Extract the [X, Y] coordinate from the center of the cell holding the provided text.  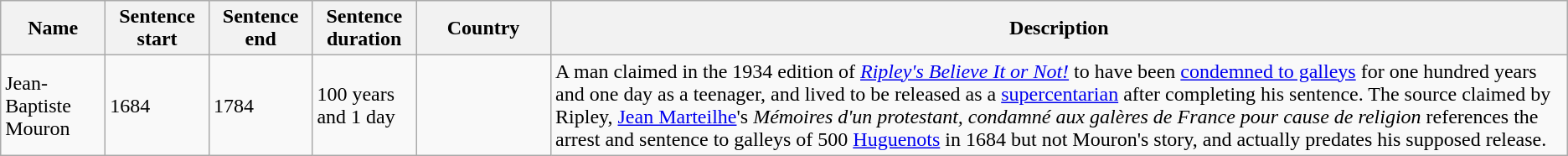
Sentence start [157, 29]
1684 [157, 106]
Name [54, 29]
Jean-Baptiste Mouron [54, 106]
1784 [260, 106]
100 years and 1 day [364, 106]
Sentence end [260, 29]
Sentence duration [364, 29]
Country [482, 29]
Description [1060, 29]
